Find where the given text appears and provide that cell's center as (X, Y) coordinate. 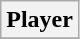
Player (40, 20)
